Extract the (X, Y) coordinate from the center of the cell holding the provided text.  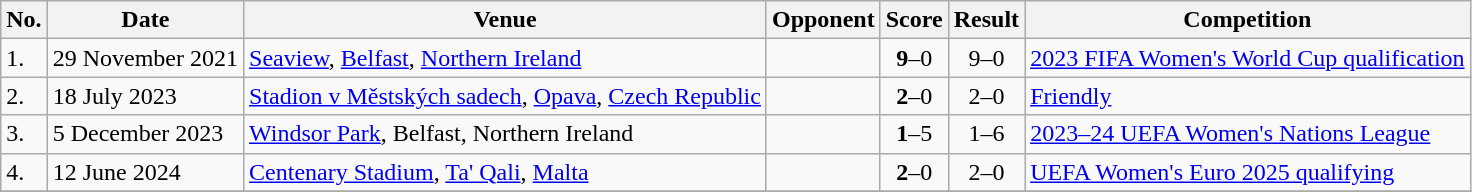
2023–24 UEFA Women's Nations League (1248, 134)
Venue (506, 20)
Result (986, 20)
No. (24, 20)
12 June 2024 (145, 172)
29 November 2021 (145, 58)
Score (914, 20)
2023 FIFA Women's World Cup qualification (1248, 58)
1. (24, 58)
2. (24, 96)
4. (24, 172)
Opponent (823, 20)
Centenary Stadium, Ta' Qali, Malta (506, 172)
18 July 2023 (145, 96)
Windsor Park, Belfast, Northern Ireland (506, 134)
1–6 (986, 134)
3. (24, 134)
Friendly (1248, 96)
Seaview, Belfast, Northern Ireland (506, 58)
Date (145, 20)
1–5 (914, 134)
Stadion v Městských sadech, Opava, Czech Republic (506, 96)
Competition (1248, 20)
5 December 2023 (145, 134)
UEFA Women's Euro 2025 qualifying (1248, 172)
